Output the [X, Y] coordinate of the center of the cell containing the given text.  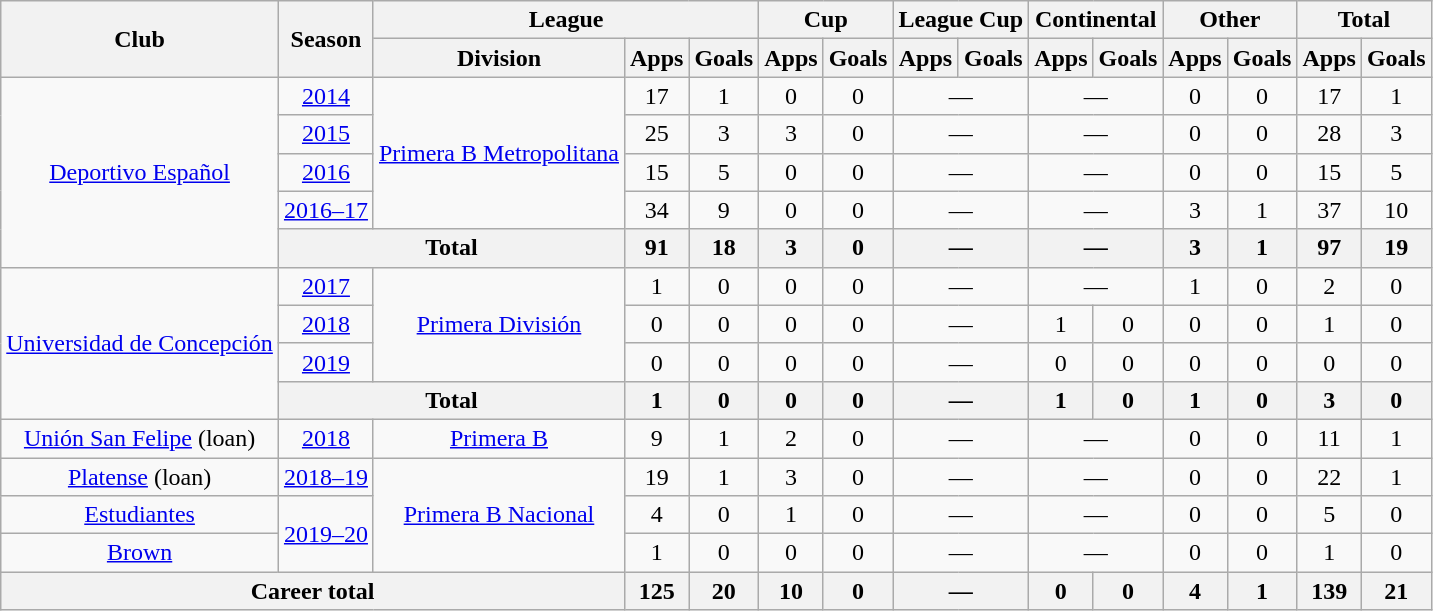
2014 [326, 96]
2019 [326, 362]
2019–20 [326, 534]
97 [1329, 248]
Unión San Felipe (loan) [140, 438]
Cup [826, 20]
League Cup [961, 20]
Universidad de Concepción [140, 343]
Deportivo Español [140, 172]
Season [326, 39]
25 [656, 134]
37 [1329, 210]
18 [724, 248]
Brown [140, 553]
2015 [326, 134]
League [566, 20]
2017 [326, 286]
Estudiantes [140, 515]
Primera B Metropolitana [498, 153]
Club [140, 39]
28 [1329, 134]
22 [1329, 477]
20 [724, 591]
Other [1230, 20]
125 [656, 591]
Primera B [498, 438]
34 [656, 210]
Primera B Nacional [498, 515]
Primera División [498, 324]
Career total [313, 591]
Division [498, 58]
139 [1329, 591]
2018–19 [326, 477]
2016–17 [326, 210]
2016 [326, 172]
91 [656, 248]
Platense (loan) [140, 477]
11 [1329, 438]
Continental [1096, 20]
21 [1396, 591]
